Return the (X, Y) coordinate for the center point of the cell that contains the specified text.  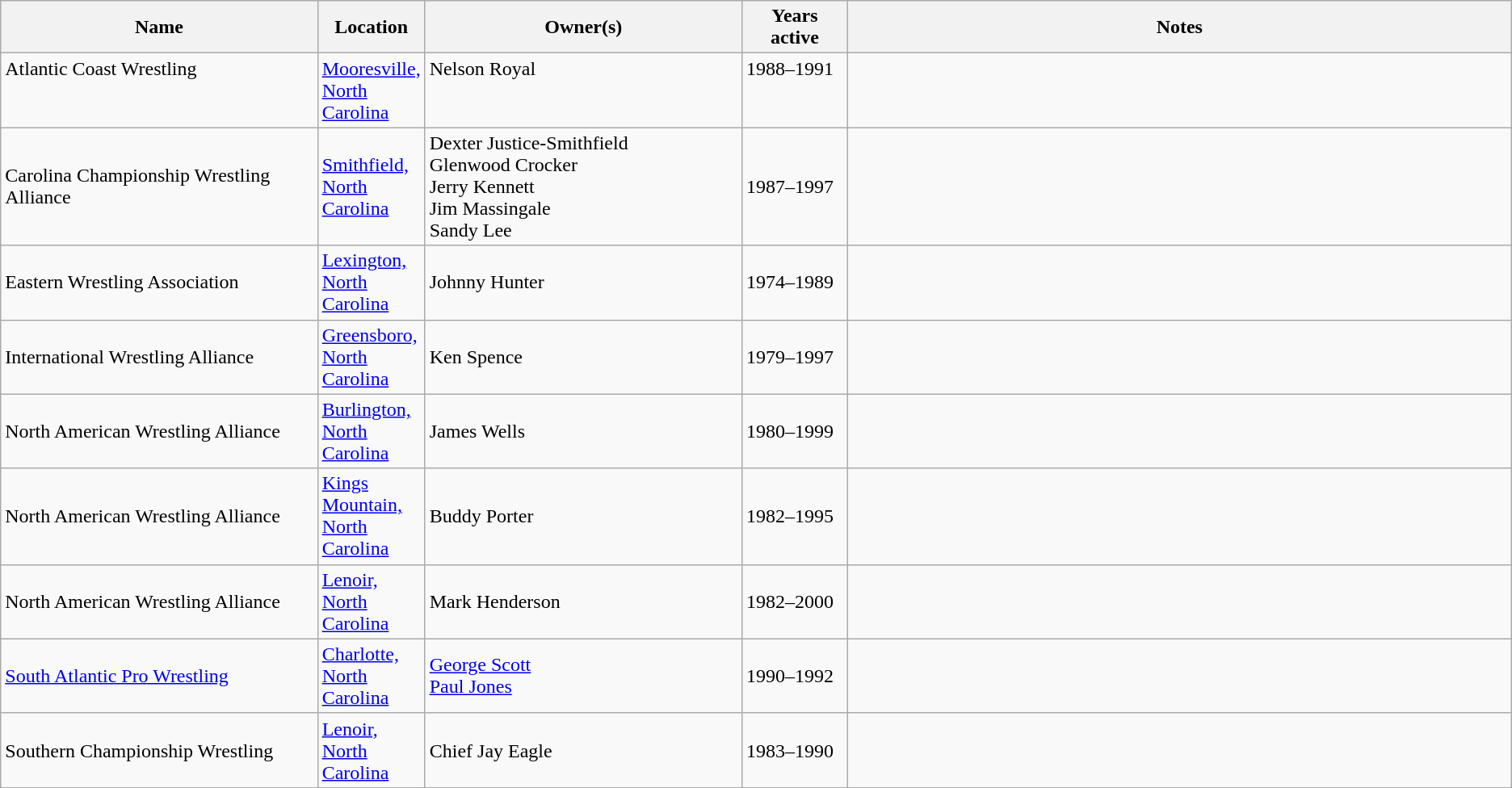
Greensboro, North Carolina (372, 357)
1987–1997 (795, 187)
Burlington, North Carolina (372, 431)
Eastern Wrestling Association (159, 283)
Lexington, North Carolina (372, 283)
Ken Spence (583, 357)
1988–1991 (795, 90)
Mark Henderson (583, 601)
1974–1989 (795, 283)
Charlotte, North Carolina (372, 676)
Owner(s) (583, 27)
Carolina Championship Wrestling Alliance (159, 187)
International Wrestling Alliance (159, 357)
George ScottPaul Jones (583, 676)
Southern Championship Wrestling (159, 750)
1982–1995 (795, 517)
Nelson Royal (583, 90)
Name (159, 27)
1979–1997 (795, 357)
1983–1990 (795, 750)
Chief Jay Eagle (583, 750)
1990–1992 (795, 676)
James Wells (583, 431)
Location (372, 27)
Mooresville, North Carolina (372, 90)
Years active (795, 27)
Buddy Porter (583, 517)
Atlantic Coast Wrestling (159, 90)
1982–2000 (795, 601)
Johnny Hunter (583, 283)
Smithfield, North Carolina (372, 187)
Kings Mountain, North Carolina (372, 517)
Notes (1179, 27)
South Atlantic Pro Wrestling (159, 676)
1980–1999 (795, 431)
Dexter Justice-SmithfieldGlenwood CrockerJerry Kennett Jim MassingaleSandy Lee (583, 187)
